Extract the (x, y) coordinate from the center of the cell holding the provided text.  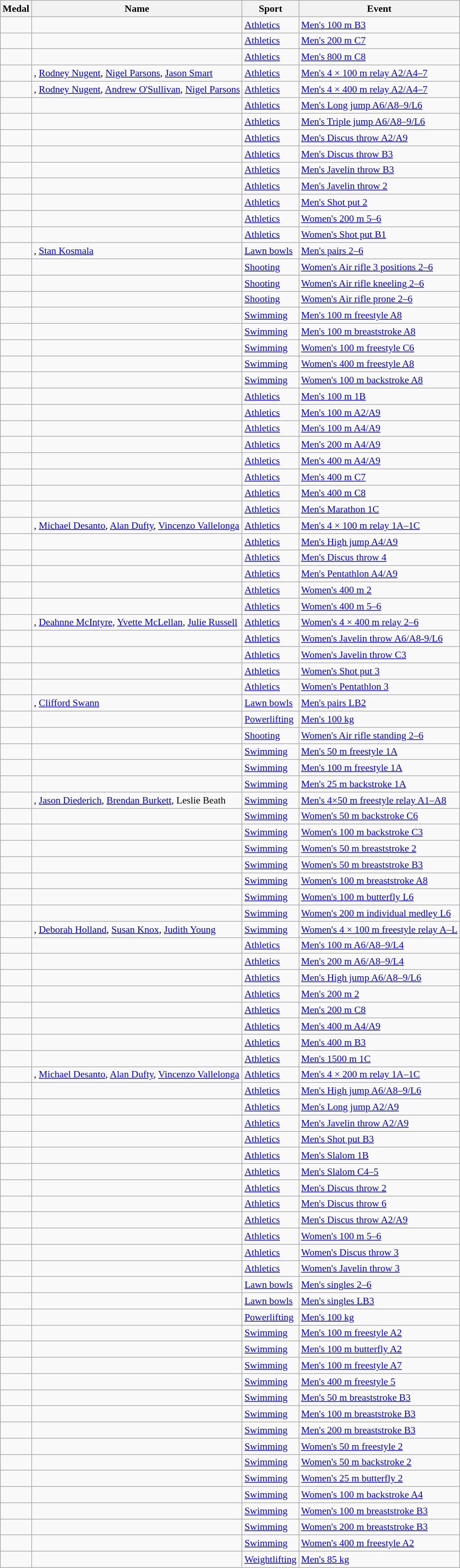
Men's Shot put B3 (379, 1139)
Women's 4 × 100 m freestyle relay A–L (379, 930)
Women's 400 m freestyle A2 (379, 1544)
Men's 100 m freestyle A2 (379, 1333)
Women's Javelin throw A6/A8-9/L6 (379, 639)
Men's 1500 m 1C (379, 1059)
Men's Long jump A6/A8–9/L6 (379, 106)
Women's Javelin throw 3 (379, 1269)
Men's 400 m freestyle 5 (379, 1382)
Men's 200 m breaststroke B3 (379, 1430)
Women's 100 m butterfly L6 (379, 897)
Sport (270, 9)
Weightlifting (270, 1559)
Men's 400 m C8 (379, 493)
Men's 100 m A6/A8–9/L4 (379, 945)
Men's High jump A4/A9 (379, 542)
Men's 25 m backstroke 1A (379, 784)
Men's 100 m A2/A9 (379, 413)
Men's 100 m B3 (379, 25)
Women's 400 m 5–6 (379, 606)
Men's 100 m freestyle 1A (379, 768)
Men's Shot put 2 (379, 203)
Men's 100 m freestyle A8 (379, 316)
Men's 85 kg (379, 1559)
Men's Marathon 1C (379, 510)
Men's 400 m C7 (379, 477)
Men's Slalom 1B (379, 1156)
Women's 100 m backstroke A4 (379, 1495)
Men's 100 m butterfly A2 (379, 1349)
Name (137, 9)
Men's 100 m freestyle A7 (379, 1366)
Women's Air rifle 3 positions 2–6 (379, 267)
Men's 100 m breaststroke B3 (379, 1414)
, Rodney Nugent, Nigel Parsons, Jason Smart (137, 73)
Men's singles 2–6 (379, 1285)
Men's 800 m C8 (379, 57)
Women's Air rifle prone 2–6 (379, 299)
Men's 4 × 400 m relay A2/A4–7 (379, 89)
, Rodney Nugent, Andrew O'Sullivan, Nigel Parsons (137, 89)
Men's pairs 2–6 (379, 251)
Women's 100 m freestyle C6 (379, 348)
Men's singles LB3 (379, 1301)
Women's 4 × 400 m relay 2–6 (379, 623)
Men's 200 m 2 (379, 994)
Event (379, 9)
Men's 50 m breaststroke B3 (379, 1398)
Men's Slalom C4–5 (379, 1172)
Women's 50 m backstroke 2 (379, 1462)
Men's 4 × 100 m relay A2/A4–7 (379, 73)
Women's 50 m freestyle 2 (379, 1446)
Men's Long jump A2/A9 (379, 1107)
Women's 100 m breaststroke B3 (379, 1511)
Women's 100 m breaststroke A8 (379, 881)
Women's 50 m backstroke C6 (379, 816)
Women's 100 m 5–6 (379, 1237)
Men's Discus throw 4 (379, 558)
Men's Discus throw 2 (379, 1188)
Women's 25 m butterfly 2 (379, 1479)
Men's 200 m C8 (379, 1010)
Men's Javelin throw 2 (379, 186)
Women's Discus throw 3 (379, 1252)
Men's 200 m A4/A9 (379, 445)
Women's Pentathlon 3 (379, 687)
Women's 200 m individual medley L6 (379, 913)
Women's 400 m freestyle A8 (379, 364)
Men's 200 m C7 (379, 41)
Men's 200 m A6/A8–9/L4 (379, 962)
Medal (16, 9)
Women's 50 m breaststroke 2 (379, 849)
Men's 4 × 100 m relay 1A–1C (379, 526)
Men's Discus throw 6 (379, 1204)
Women's 200 m 5–6 (379, 219)
Men's Javelin throw A2/A9 (379, 1123)
Men's pairs LB2 (379, 703)
Men's 4×50 m freestyle relay A1–A8 (379, 800)
Women's 100 m backstroke C3 (379, 833)
Men's Discus throw B3 (379, 154)
Men's 4 × 200 m relay 1A–1C (379, 1075)
Women's 50 m breaststroke B3 (379, 865)
Men's 100 m breaststroke A8 (379, 332)
Women's Shot put B1 (379, 235)
Women's Javelin throw C3 (379, 655)
Men's 100 m A4/A9 (379, 429)
Women's 100 m backstroke A8 (379, 380)
Men's Javelin throw B3 (379, 170)
Men's 400 m B3 (379, 1042)
, Clifford Swann (137, 703)
, Deahnne McIntyre, Yvette McLellan, Julie Russell (137, 623)
Women's Air rifle kneeling 2–6 (379, 283)
Men's Triple jump A6/A8–9/L6 (379, 122)
Men's 50 m freestyle 1A (379, 752)
, Jason Diederich, Brendan Burkett, Leslie Beath (137, 800)
Men's Pentathlon A4/A9 (379, 574)
Women's Air rifle standing 2–6 (379, 735)
Women's 400 m 2 (379, 590)
Men's 100 m 1B (379, 396)
, Stan Kosmala (137, 251)
Women's 200 m breaststroke B3 (379, 1527)
Women's Shot put 3 (379, 671)
, Deborah Holland, Susan Knox, Judith Young (137, 930)
